Extract the (X, Y) coordinate from the center of the cell holding the provided text.  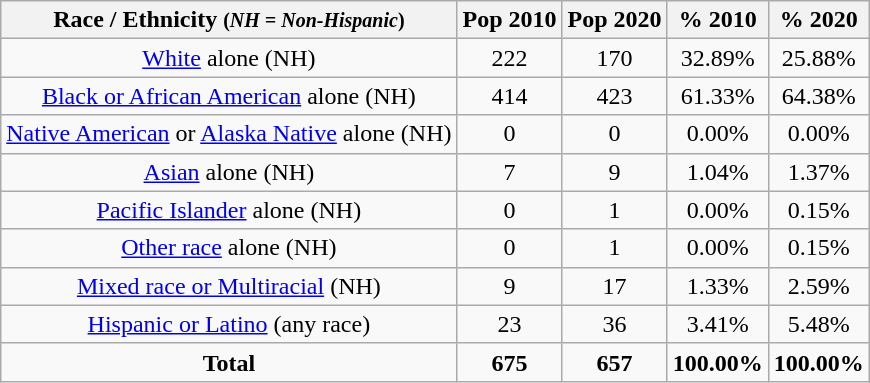
Race / Ethnicity (NH = Non-Hispanic) (229, 20)
170 (614, 58)
25.88% (818, 58)
36 (614, 324)
3.41% (718, 324)
1.33% (718, 286)
Mixed race or Multiracial (NH) (229, 286)
5.48% (818, 324)
17 (614, 286)
Native American or Alaska Native alone (NH) (229, 134)
61.33% (718, 96)
32.89% (718, 58)
Asian alone (NH) (229, 172)
Black or African American alone (NH) (229, 96)
222 (510, 58)
1.37% (818, 172)
2.59% (818, 286)
Pop 2010 (510, 20)
657 (614, 362)
423 (614, 96)
64.38% (818, 96)
Total (229, 362)
% 2020 (818, 20)
7 (510, 172)
675 (510, 362)
23 (510, 324)
1.04% (718, 172)
White alone (NH) (229, 58)
Pacific Islander alone (NH) (229, 210)
Hispanic or Latino (any race) (229, 324)
% 2010 (718, 20)
Pop 2020 (614, 20)
Other race alone (NH) (229, 248)
414 (510, 96)
